Scan for the cell matching the given text and deliver its (x, y) coordinate at center. 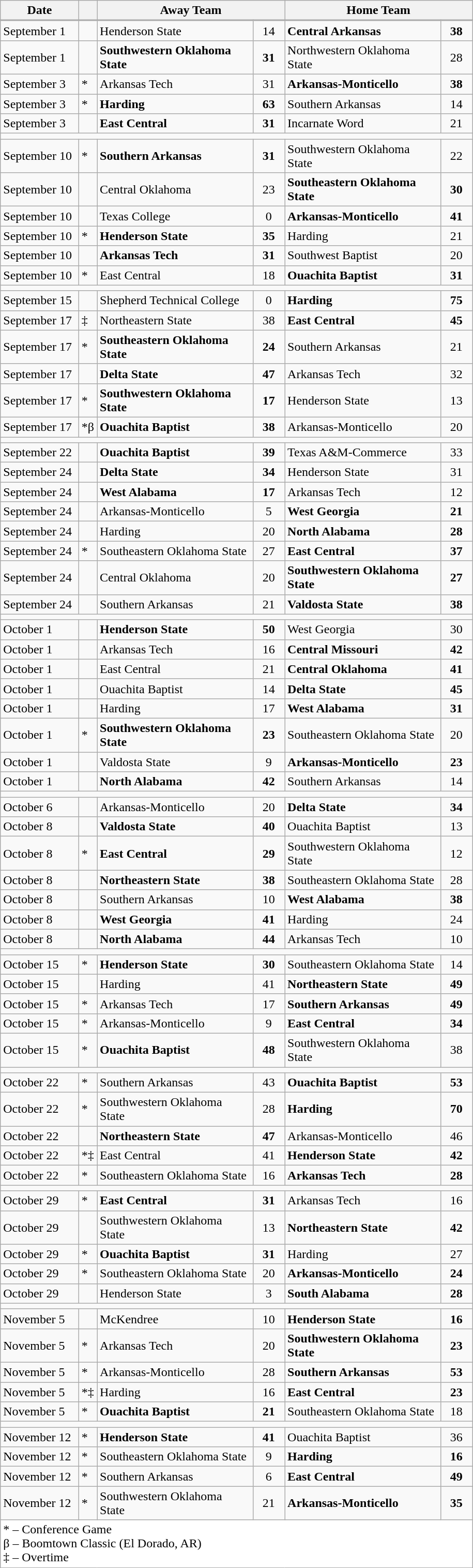
48 (269, 1050)
* – Conference Gameβ – Boomtown Classic (El Dorado, AR)‡ – Overtime (237, 1544)
37 (456, 551)
46 (456, 1136)
South Alabama (363, 1293)
Northwestern Oklahoma State (363, 57)
40 (269, 827)
Central Missouri (363, 649)
October 6 (40, 807)
5 (269, 512)
McKendree (175, 1319)
Home Team (378, 10)
70 (456, 1109)
29 (269, 854)
3 (269, 1293)
Central Arkansas (363, 31)
43 (269, 1083)
Southwest Baptist (363, 256)
September 22 (40, 453)
39 (269, 453)
32 (456, 374)
Date (40, 10)
Incarnate Word (363, 124)
22 (456, 156)
Shepherd Technical College (175, 301)
36 (456, 1437)
44 (269, 939)
Texas College (175, 216)
75 (456, 301)
‡ (88, 320)
63 (269, 104)
September 15 (40, 301)
Texas A&M-Commerce (363, 453)
50 (269, 630)
Away Team (191, 10)
*β (88, 427)
33 (456, 453)
6 (269, 1476)
